Detect which cell encompasses the target text, then output its [X, Y] center coordinate. 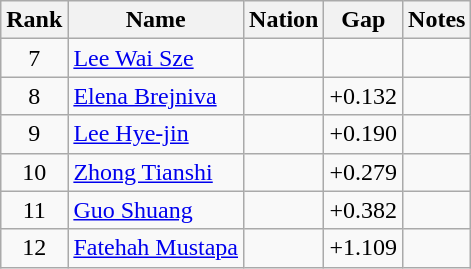
Lee Hye-jin [156, 134]
Notes [437, 20]
Fatehah Mustapa [156, 248]
11 [34, 210]
+0.279 [364, 172]
+0.132 [364, 96]
Zhong Tianshi [156, 172]
10 [34, 172]
Elena Brejniva [156, 96]
+0.190 [364, 134]
12 [34, 248]
Nation [284, 20]
+0.382 [364, 210]
Rank [34, 20]
7 [34, 58]
8 [34, 96]
Name [156, 20]
+1.109 [364, 248]
9 [34, 134]
Gap [364, 20]
Lee Wai Sze [156, 58]
Guo Shuang [156, 210]
